For the text-containing cell, return its midpoint in [x, y] coordinate format. 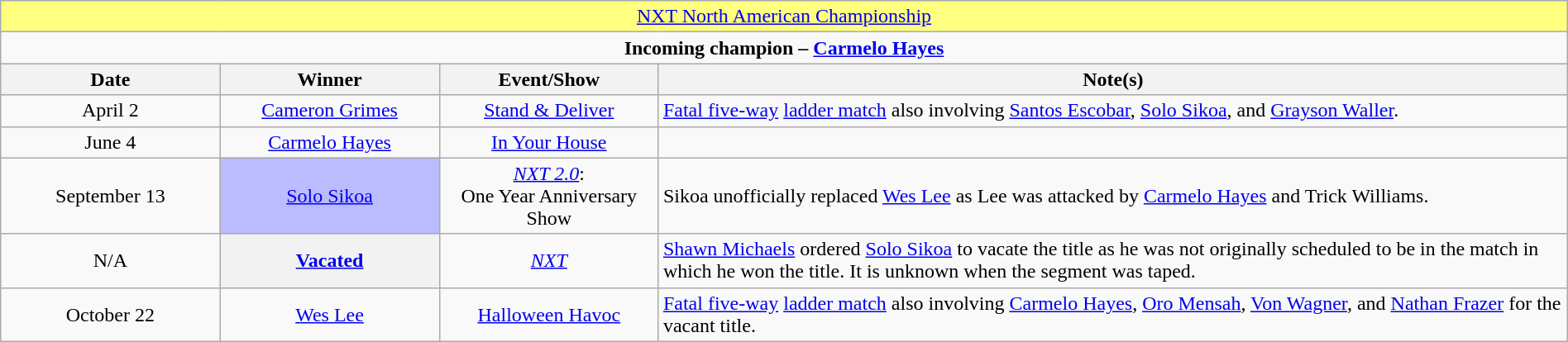
October 22 [111, 314]
Note(s) [1113, 79]
Sikoa unofficially replaced Wes Lee as Lee was attacked by Carmelo Hayes and Trick Williams. [1113, 196]
Fatal five-way ladder match also involving Carmelo Hayes, Oro Mensah, Von Wagner, and Nathan Frazer for the vacant title. [1113, 314]
Halloween Havoc [549, 314]
NXT 2.0:One Year Anniversary Show [549, 196]
Event/Show [549, 79]
Fatal five-way ladder match also involving Santos Escobar, Solo Sikoa, and Grayson Waller. [1113, 111]
Stand & Deliver [549, 111]
N/A [111, 261]
Vacated [329, 261]
June 4 [111, 142]
NXT [549, 261]
Cameron Grimes [329, 111]
Date [111, 79]
September 13 [111, 196]
NXT North American Championship [784, 17]
Incoming champion – Carmelo Hayes [784, 48]
April 2 [111, 111]
Solo Sikoa [329, 196]
Winner [329, 79]
Carmelo Hayes [329, 142]
Wes Lee [329, 314]
In Your House [549, 142]
